Extract the (X, Y) coordinate from the center of the cell holding the provided text.  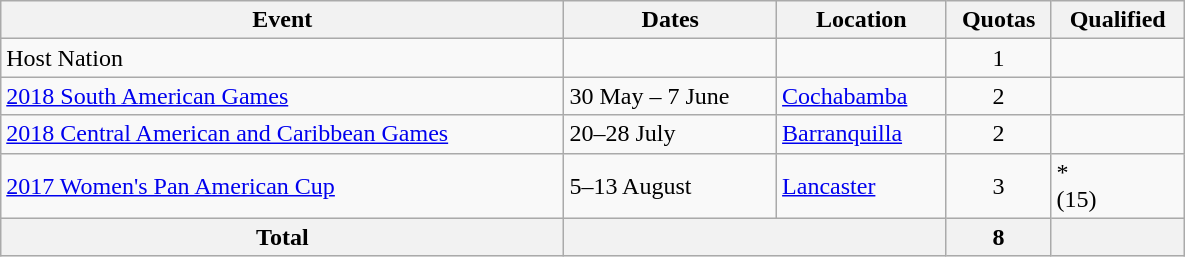
1 (998, 58)
Host Nation (282, 58)
Quotas (998, 20)
Lancaster (862, 186)
Dates (670, 20)
5–13 August (670, 186)
3 (998, 186)
2018 Central American and Caribbean Games (282, 134)
30 May – 7 June (670, 96)
Barranquilla (862, 134)
2017 Women's Pan American Cup (282, 186)
Total (282, 237)
Event (282, 20)
Qualified (1118, 20)
2018 South American Games (282, 96)
8 (998, 237)
Location (862, 20)
* (15) (1118, 186)
Cochabamba (862, 96)
20–28 July (670, 134)
